Return the [x, y] coordinate for the center point of the cell that contains the specified text.  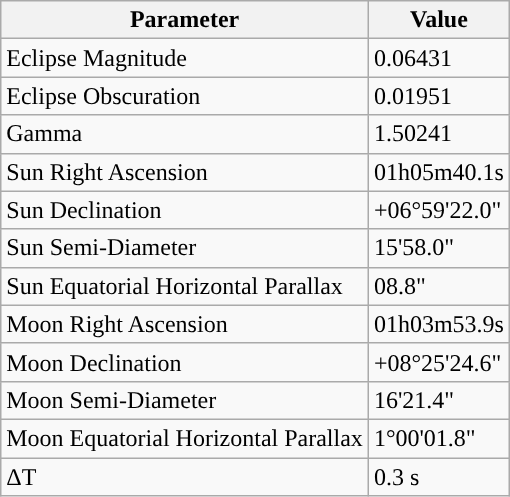
Sun Equatorial Horizontal Parallax [185, 286]
Eclipse Magnitude [185, 58]
Sun Right Ascension [185, 172]
Moon Equatorial Horizontal Parallax [185, 438]
15'58.0" [438, 248]
1°00'01.8" [438, 438]
Value [438, 20]
ΔT [185, 477]
0.06431 [438, 58]
01h05m40.1s [438, 172]
0.3 s [438, 477]
08.8" [438, 286]
Moon Right Ascension [185, 324]
Sun Semi-Diameter [185, 248]
Sun Declination [185, 210]
Parameter [185, 20]
Gamma [185, 134]
1.50241 [438, 134]
Moon Semi-Diameter [185, 400]
Eclipse Obscuration [185, 96]
16'21.4" [438, 400]
0.01951 [438, 96]
01h03m53.9s [438, 324]
Moon Declination [185, 362]
+06°59'22.0" [438, 210]
+08°25'24.6" [438, 362]
